Detect which cell encompasses the target text, then output its (x, y) center coordinate. 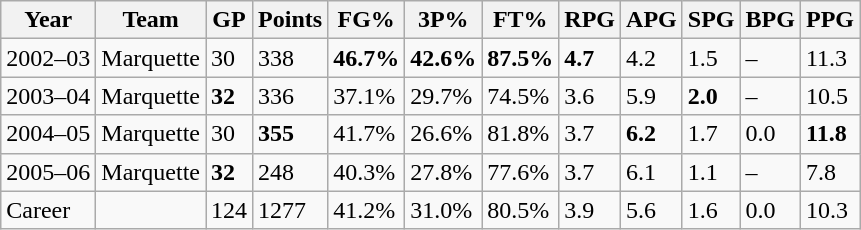
Career (48, 210)
2005–06 (48, 172)
6.2 (652, 134)
RPG (590, 20)
Year (48, 20)
77.6% (520, 172)
BPG (770, 20)
FT% (520, 20)
248 (290, 172)
APG (652, 20)
80.5% (520, 210)
1.1 (711, 172)
11.8 (830, 134)
4.7 (590, 58)
46.7% (366, 58)
10.3 (830, 210)
PPG (830, 20)
1.5 (711, 58)
40.3% (366, 172)
31.0% (444, 210)
3.6 (590, 96)
41.7% (366, 134)
Team (151, 20)
2.0 (711, 96)
1277 (290, 210)
338 (290, 58)
27.8% (444, 172)
3P% (444, 20)
41.2% (366, 210)
2002–03 (48, 58)
355 (290, 134)
37.1% (366, 96)
SPG (711, 20)
26.6% (444, 134)
Points (290, 20)
4.2 (652, 58)
81.8% (520, 134)
42.6% (444, 58)
2003–04 (48, 96)
10.5 (830, 96)
6.1 (652, 172)
336 (290, 96)
5.9 (652, 96)
7.8 (830, 172)
74.5% (520, 96)
2004–05 (48, 134)
GP (230, 20)
1.6 (711, 210)
3.9 (590, 210)
11.3 (830, 58)
87.5% (520, 58)
1.7 (711, 134)
29.7% (444, 96)
5.6 (652, 210)
FG% (366, 20)
124 (230, 210)
